Locate the cell with the specified text and output its (X, Y) center coordinate. 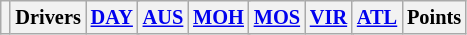
MOS (277, 17)
Points (434, 17)
DAY (112, 17)
ATL (377, 17)
AUS (163, 17)
VIR (328, 17)
Drivers (48, 17)
MOH (218, 17)
